Search for the cell housing the specified text and yield its [x, y] center coordinate. 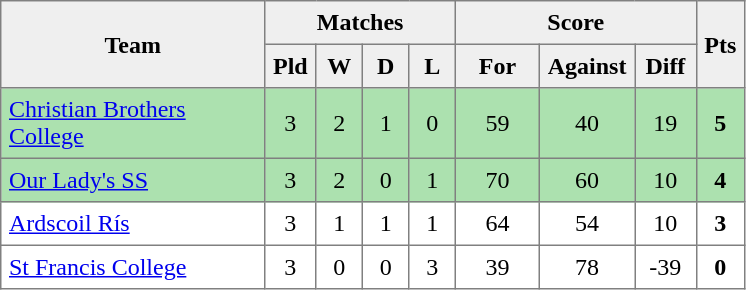
Against [586, 66]
54 [586, 224]
Christian Brothers College [133, 123]
59 [497, 123]
Our Lady's SS [133, 180]
39 [497, 267]
64 [497, 224]
Ardscoil Rís [133, 224]
40 [586, 123]
4 [720, 180]
D [385, 66]
Team [133, 44]
L [432, 66]
W [339, 66]
For [497, 66]
Diff [666, 66]
Pts [720, 44]
Matches [360, 23]
78 [586, 267]
19 [666, 123]
Pld [290, 66]
70 [497, 180]
60 [586, 180]
-39 [666, 267]
St Francis College [133, 267]
Score [576, 23]
5 [720, 123]
